Extract the [X, Y] coordinate from the center of the cell holding the provided text.  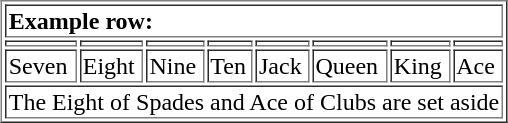
The Eight of Spades and Ace of Clubs are set aside [254, 102]
Seven [42, 66]
Nine [175, 66]
Jack [282, 66]
Ace [478, 66]
Example row: [254, 20]
Ten [230, 66]
King [420, 66]
Queen [350, 66]
Eight [112, 66]
